Identify which cell holds the provided text, then report its [x, y] central coordinate. 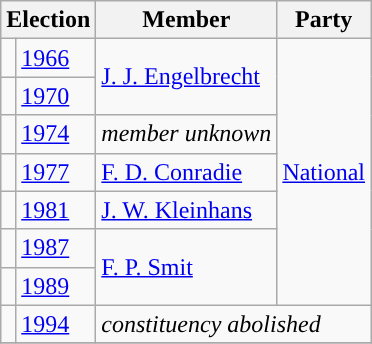
J. J. Engelbrecht [186, 77]
F. P. Smit [186, 267]
1994 [56, 324]
constituency abolished [234, 324]
member unknown [186, 134]
Member [186, 20]
1974 [56, 134]
Party [324, 20]
1987 [56, 248]
National [324, 172]
1966 [56, 58]
J. W. Kleinhans [186, 210]
F. D. Conradie [186, 172]
1977 [56, 172]
1970 [56, 96]
1989 [56, 286]
1981 [56, 210]
Election [48, 20]
